Return [x, y] of the center of cell containing provided text 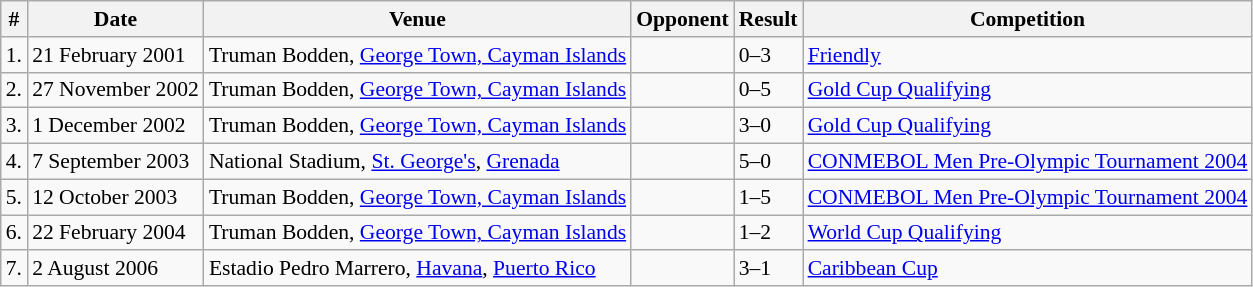
1–5 [768, 197]
7. [14, 269]
Competition [1028, 19]
2 August 2006 [116, 269]
4. [14, 162]
Venue [418, 19]
3–0 [768, 126]
1–2 [768, 233]
3–1 [768, 269]
Caribbean Cup [1028, 269]
21 February 2001 [116, 55]
0–5 [768, 90]
National Stadium, St. George's, Grenada [418, 162]
6. [14, 233]
12 October 2003 [116, 197]
3. [14, 126]
World Cup Qualifying [1028, 233]
2. [14, 90]
22 February 2004 [116, 233]
1 December 2002 [116, 126]
0–3 [768, 55]
Opponent [682, 19]
27 November 2002 [116, 90]
Date [116, 19]
Friendly [1028, 55]
5. [14, 197]
# [14, 19]
5–0 [768, 162]
Estadio Pedro Marrero, Havana, Puerto Rico [418, 269]
7 September 2003 [116, 162]
Result [768, 19]
1. [14, 55]
